Identify which cell holds the provided text, then report its [X, Y] central coordinate. 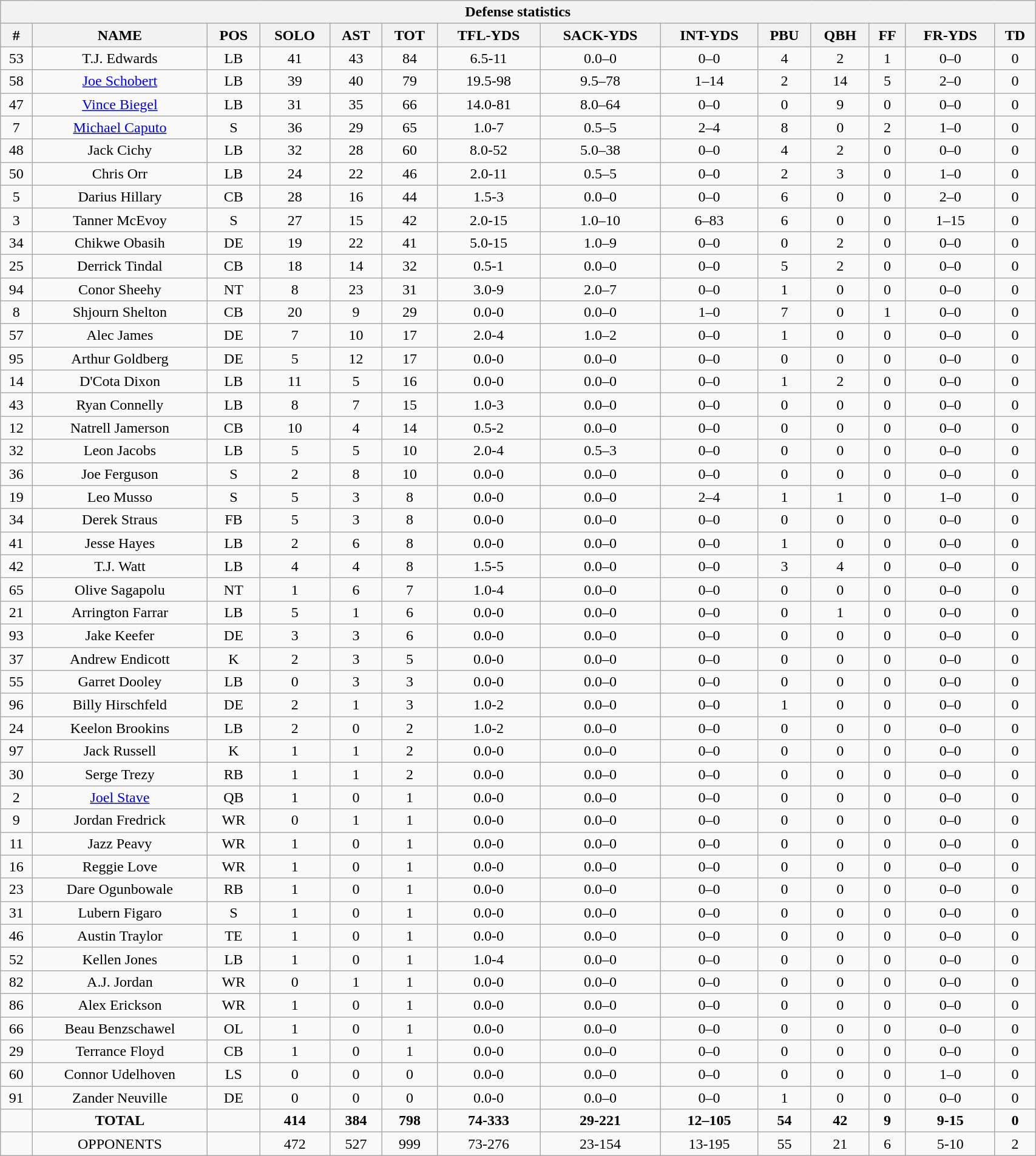
Conor Sheehy [120, 289]
Leon Jacobs [120, 451]
Reggie Love [120, 867]
12–105 [709, 1121]
Jake Keefer [120, 635]
5-10 [950, 1144]
Arthur Goldberg [120, 359]
414 [295, 1121]
30 [16, 774]
Arrington Farrar [120, 612]
LS [234, 1075]
44 [409, 197]
52 [16, 959]
Chris Orr [120, 174]
39 [295, 81]
Connor Udelhoven [120, 1075]
Derrick Tindal [120, 266]
Joel Stave [120, 797]
73-276 [488, 1144]
D'Cota Dixon [120, 382]
91 [16, 1098]
Darius Hillary [120, 197]
0.5-2 [488, 428]
999 [409, 1144]
1.0-3 [488, 405]
TE [234, 936]
OL [234, 1029]
96 [16, 705]
Jordan Fredrick [120, 820]
93 [16, 635]
13-195 [709, 1144]
57 [16, 336]
Kellen Jones [120, 959]
Jack Cichy [120, 150]
NAME [120, 35]
54 [784, 1121]
QBH [840, 35]
97 [16, 751]
53 [16, 58]
FR-YDS [950, 35]
0.5-1 [488, 266]
25 [16, 266]
9.5–78 [601, 81]
Alec James [120, 336]
2.0-11 [488, 174]
8.0-52 [488, 150]
INT-YDS [709, 35]
SACK-YDS [601, 35]
2.0-15 [488, 220]
Joe Schobert [120, 81]
37 [16, 658]
1–15 [950, 220]
FB [234, 520]
TOTAL [120, 1121]
74-333 [488, 1121]
8.0–64 [601, 104]
Beau Benzschawel [120, 1029]
1.0–9 [601, 243]
Zander Neuville [120, 1098]
T.J. Edwards [120, 58]
Jesse Hayes [120, 543]
Shjourn Shelton [120, 313]
50 [16, 174]
Joe Ferguson [120, 474]
1.5-3 [488, 197]
Ryan Connelly [120, 405]
FF [887, 35]
23-154 [601, 1144]
POS [234, 35]
Austin Traylor [120, 936]
6–83 [709, 220]
1.0–2 [601, 336]
40 [356, 81]
SOLO [295, 35]
79 [409, 81]
29-221 [601, 1121]
82 [16, 982]
9-15 [950, 1121]
48 [16, 150]
Terrance Floyd [120, 1052]
Derek Straus [120, 520]
Andrew Endicott [120, 658]
5.0-15 [488, 243]
1.0-7 [488, 127]
0.5–3 [601, 451]
35 [356, 104]
472 [295, 1144]
1–14 [709, 81]
94 [16, 289]
# [16, 35]
TD [1015, 35]
1.5-5 [488, 566]
14.0-81 [488, 104]
3.0-9 [488, 289]
5.0–38 [601, 150]
384 [356, 1121]
Michael Caputo [120, 127]
Lubern Figaro [120, 913]
TFL-YDS [488, 35]
A.J. Jordan [120, 982]
27 [295, 220]
47 [16, 104]
Chikwe Obasih [120, 243]
Tanner McEvoy [120, 220]
Vince Biegel [120, 104]
6.5-11 [488, 58]
Keelon Brookins [120, 728]
Jack Russell [120, 751]
Defense statistics [518, 12]
798 [409, 1121]
QB [234, 797]
527 [356, 1144]
Dare Ogunbowale [120, 890]
86 [16, 1005]
20 [295, 313]
Billy Hirschfeld [120, 705]
AST [356, 35]
T.J. Watt [120, 566]
95 [16, 359]
OPPONENTS [120, 1144]
TOT [409, 35]
PBU [784, 35]
Serge Trezy [120, 774]
Leo Musso [120, 497]
18 [295, 266]
Olive Sagapolu [120, 589]
84 [409, 58]
58 [16, 81]
Jazz Peavy [120, 843]
2.0–7 [601, 289]
Alex Erickson [120, 1005]
1.0–10 [601, 220]
19.5-98 [488, 81]
Natrell Jamerson [120, 428]
Garret Dooley [120, 682]
